Determine the (x, y) coordinate at the center of the cell enclosing the given text.  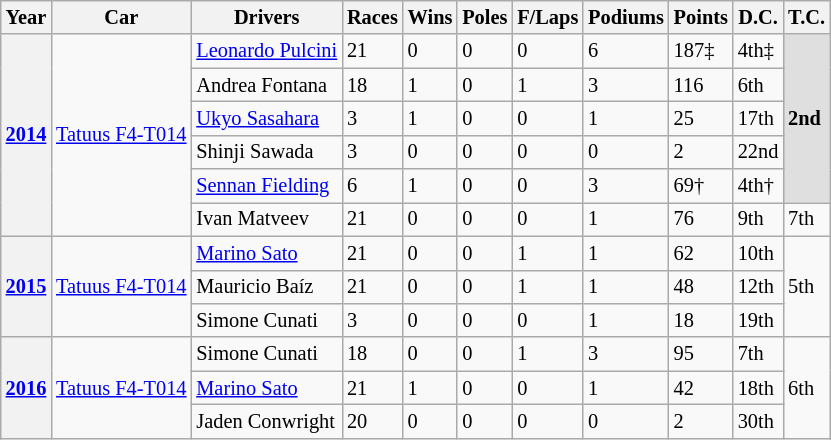
12th (758, 287)
48 (701, 287)
2015 (26, 286)
Car (121, 17)
25 (701, 118)
Podiums (626, 17)
Wins (430, 17)
Mauricio Baíz (266, 287)
T.C. (806, 17)
Poles (484, 17)
42 (701, 388)
Drivers (266, 17)
Points (701, 17)
Jaden Conwright (266, 421)
76 (701, 219)
Year (26, 17)
Leonardo Pulcini (266, 51)
F/Laps (548, 17)
2014 (26, 135)
17th (758, 118)
Shinji Sawada (266, 152)
10th (758, 253)
2016 (26, 388)
18th (758, 388)
19th (758, 320)
5th (806, 286)
Races (372, 17)
Ukyo Sasahara (266, 118)
22nd (758, 152)
Ivan Matveev (266, 219)
D.C. (758, 17)
Sennan Fielding (266, 186)
62 (701, 253)
4th‡ (758, 51)
2nd (806, 118)
116 (701, 85)
4th† (758, 186)
69† (701, 186)
9th (758, 219)
Andrea Fontana (266, 85)
30th (758, 421)
20 (372, 421)
95 (701, 354)
187‡ (701, 51)
